Identify which cell holds the provided text, then report its (X, Y) central coordinate. 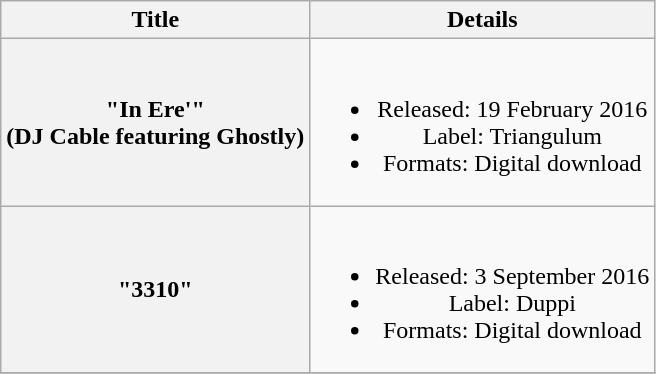
Title (156, 20)
Released: 3 September 2016Label: DuppiFormats: Digital download (482, 290)
Details (482, 20)
"3310" (156, 290)
Released: 19 February 2016Label: TriangulumFormats: Digital download (482, 122)
"In Ere'"(DJ Cable featuring Ghostly) (156, 122)
